Find where the given text appears and provide that cell's center as [x, y] coordinate. 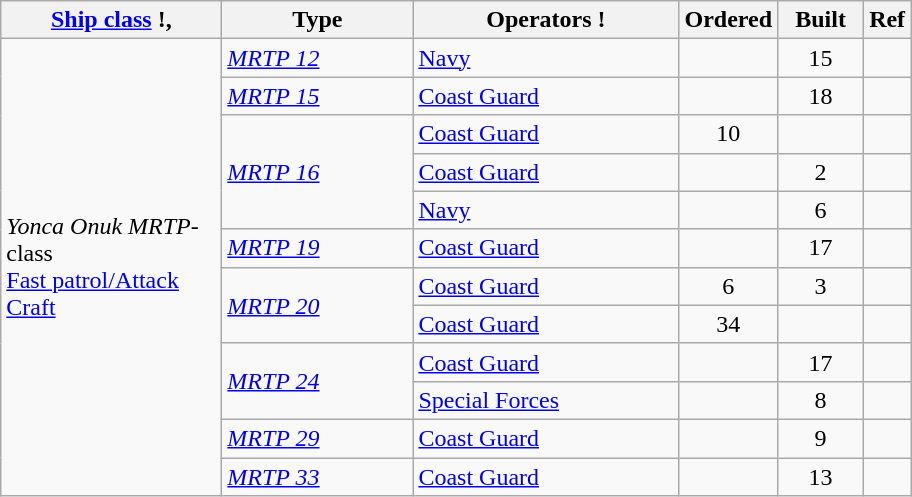
34 [728, 324]
MRTP 29 [318, 438]
MRTP 24 [318, 381]
13 [821, 477]
Built [821, 20]
Ordered [728, 20]
MRTP 33 [318, 477]
2 [821, 172]
MRTP 20 [318, 305]
MRTP 19 [318, 248]
9 [821, 438]
Yonca Onuk MRTP-class Fast patrol/Attack Craft [112, 268]
Ref [888, 20]
Ship class !, [112, 20]
Type [318, 20]
15 [821, 58]
Special Forces [546, 400]
3 [821, 286]
18 [821, 96]
8 [821, 400]
MRTP 16 [318, 172]
Operators ! [546, 20]
10 [728, 134]
MRTP 12 [318, 58]
MRTP 15 [318, 96]
